Output the [X, Y] coordinate of the center of the cell containing the given text.  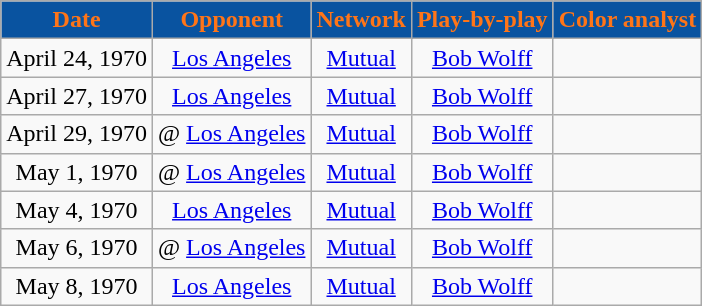
April 29, 1970 [77, 134]
Network [361, 20]
Play-by-play [482, 20]
Color analyst [628, 20]
May 4, 1970 [77, 210]
Opponent [231, 20]
May 1, 1970 [77, 172]
April 24, 1970 [77, 58]
Date [77, 20]
May 6, 1970 [77, 248]
April 27, 1970 [77, 96]
May 8, 1970 [77, 286]
